Return (x, y) of the center of cell containing provided text 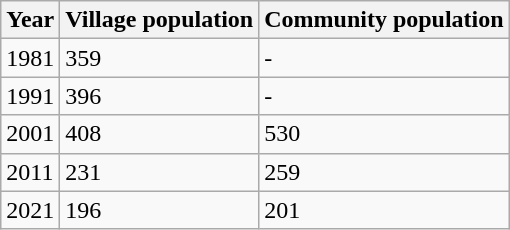
201 (384, 210)
530 (384, 134)
1981 (30, 58)
2021 (30, 210)
Year (30, 20)
231 (160, 172)
2001 (30, 134)
Village population (160, 20)
196 (160, 210)
2011 (30, 172)
Community population (384, 20)
396 (160, 96)
259 (384, 172)
1991 (30, 96)
408 (160, 134)
359 (160, 58)
